Find where the given text appears and provide that cell's center as (X, Y) coordinate. 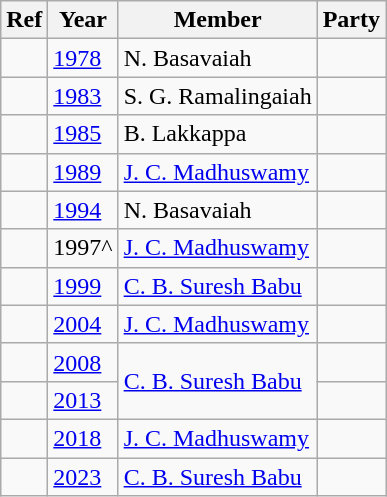
Ref (24, 20)
1983 (83, 96)
1978 (83, 58)
1994 (83, 210)
1997^ (83, 248)
Party (351, 20)
2023 (83, 477)
B. Lakkappa (218, 134)
2018 (83, 438)
Member (218, 20)
Year (83, 20)
1999 (83, 286)
1985 (83, 134)
2004 (83, 324)
1989 (83, 172)
S. G. Ramalingaiah (218, 96)
2013 (83, 400)
2008 (83, 362)
